Output the [X, Y] coordinate of the center of the cell containing the given text.  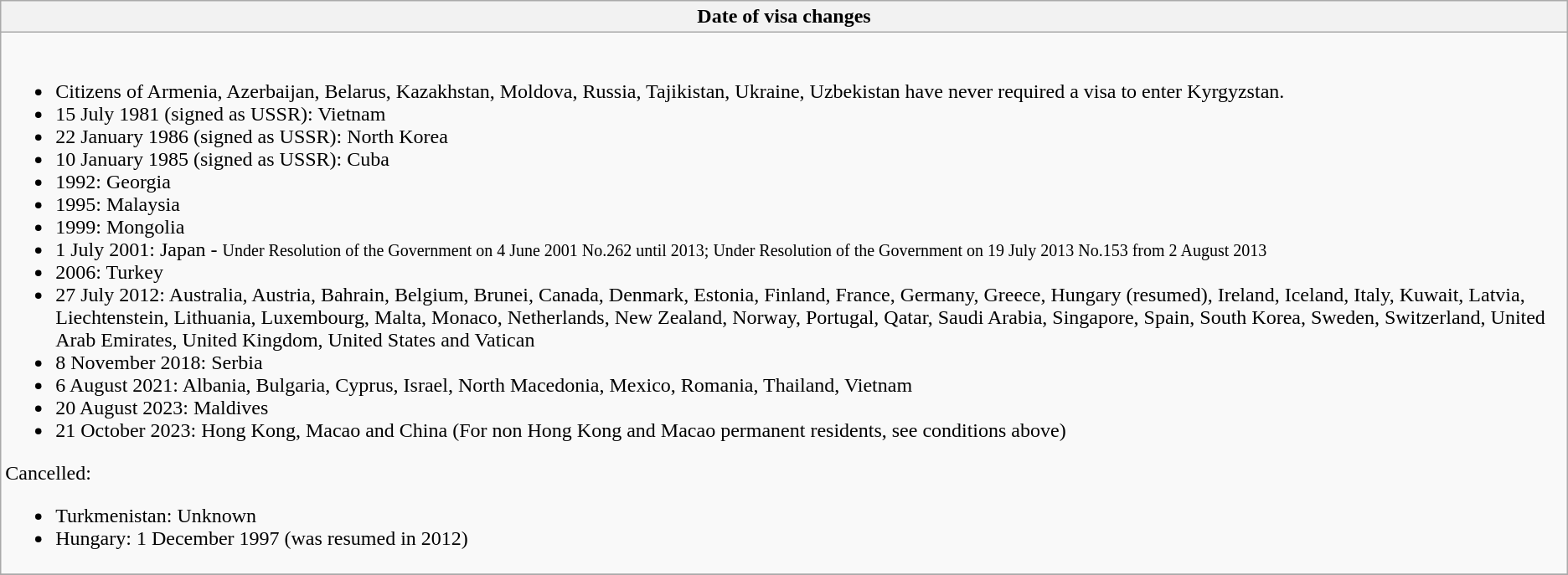
Date of visa changes [784, 17]
